From the cell containing the given text, extract its center point as [x, y] coordinate. 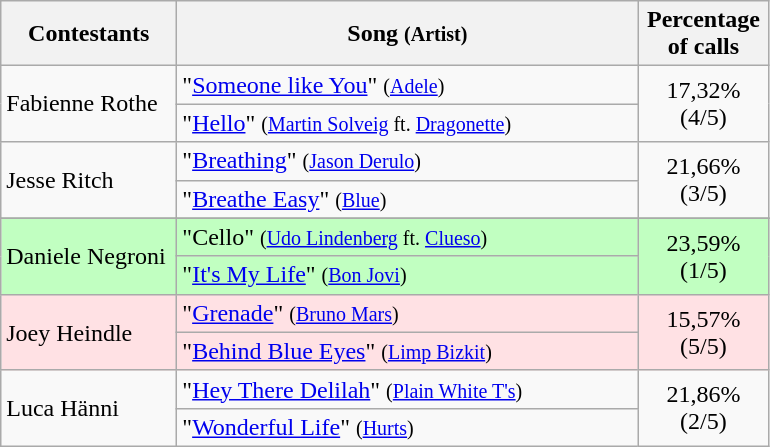
23,59% (1/5) [704, 256]
Joey Heindle [89, 332]
Fabienne Rothe [89, 104]
21,66% (3/5) [704, 180]
Song (Artist) [408, 34]
Luca Hänni [89, 408]
Contestants [89, 34]
Percentage of calls [704, 34]
Daniele Negroni [89, 256]
"Hello" (Martin Solveig ft. Dragonette) [408, 123]
"Breathing" (Jason Derulo) [408, 161]
Jesse Ritch [89, 180]
"It's My Life" (Bon Jovi) [408, 275]
"Hey There Delilah" (Plain White T's) [408, 389]
15,57% (5/5) [704, 332]
"Breathe Easy" (Blue) [408, 199]
"Behind Blue Eyes" (Limp Bizkit) [408, 351]
"Cello" (Udo Lindenberg ft. Clueso) [408, 237]
21,86% (2/5) [704, 408]
"Grenade" (Bruno Mars) [408, 313]
17,32% (4/5) [704, 104]
"Wonderful Life" (Hurts) [408, 427]
"Someone like You" (Adele) [408, 85]
